Determine the (X, Y) coordinate at the center of the cell enclosing the given text.  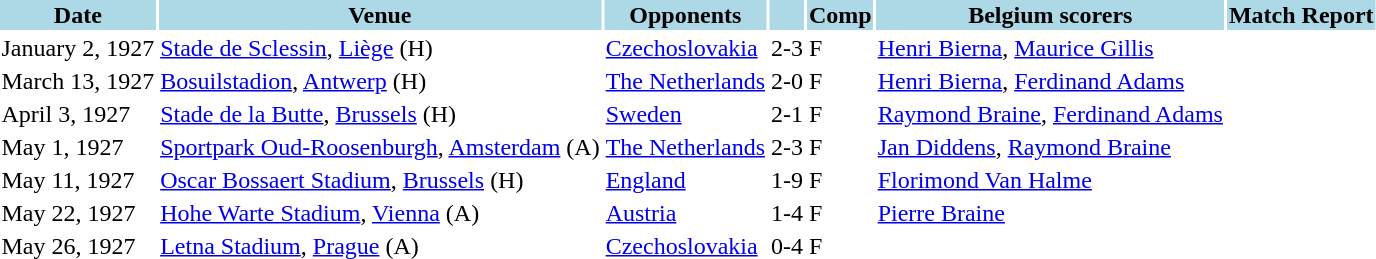
Sportpark Oud-Roosenburgh, Amsterdam (A) (380, 147)
Stade de la Butte, Brussels (H) (380, 114)
Henri Bierna, Maurice Gillis (1050, 48)
Florimond Van Halme (1050, 180)
April 3, 1927 (78, 114)
May 22, 1927 (78, 213)
Comp (840, 15)
1-4 (786, 213)
2-1 (786, 114)
May 11, 1927 (78, 180)
Hohe Warte Stadium, Vienna (A) (380, 213)
Match Report (1301, 15)
Opponents (685, 15)
Pierre Braine (1050, 213)
1-9 (786, 180)
Venue (380, 15)
March 13, 1927 (78, 81)
Jan Diddens, Raymond Braine (1050, 147)
Czechoslovakia (685, 48)
Stade de Sclessin, Liège (H) (380, 48)
Sweden (685, 114)
Austria (685, 213)
England (685, 180)
Bosuilstadion, Antwerp (H) (380, 81)
January 2, 1927 (78, 48)
May 1, 1927 (78, 147)
Belgium scorers (1050, 15)
Date (78, 15)
2-0 (786, 81)
Oscar Bossaert Stadium, Brussels (H) (380, 180)
Raymond Braine, Ferdinand Adams (1050, 114)
Henri Bierna, Ferdinand Adams (1050, 81)
